Provide the [X, Y] coordinate of the cell's center where the given text is located.  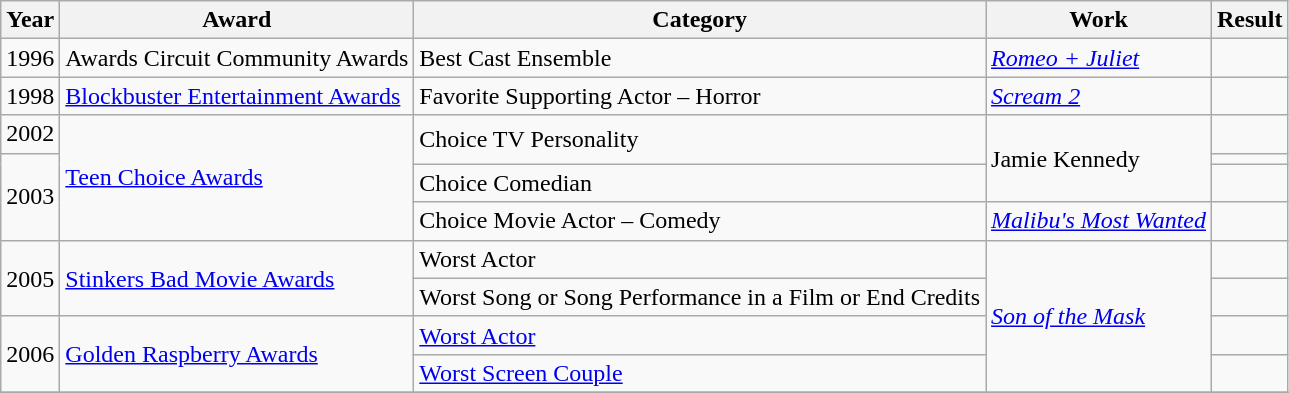
2006 [30, 354]
Jamie Kennedy [1099, 158]
Work [1099, 20]
Malibu's Most Wanted [1099, 221]
Best Cast Ensemble [700, 58]
Scream 2 [1099, 96]
Category [700, 20]
Blockbuster Entertainment Awards [237, 96]
Choice Movie Actor – Comedy [700, 221]
1996 [30, 58]
2003 [30, 196]
Result [1250, 20]
Son of the Mask [1099, 316]
2002 [30, 134]
Teen Choice Awards [237, 178]
Choice Comedian [700, 183]
Worst Screen Couple [700, 373]
Worst Song or Song Performance in a Film or End Credits [700, 297]
Award [237, 20]
Stinkers Bad Movie Awards [237, 278]
1998 [30, 96]
Golden Raspberry Awards [237, 354]
Awards Circuit Community Awards [237, 58]
Year [30, 20]
Favorite Supporting Actor – Horror [700, 96]
2005 [30, 278]
Choice TV Personality [700, 140]
Romeo + Juliet [1099, 58]
